Locate the cell with the specified text and output its [X, Y] center coordinate. 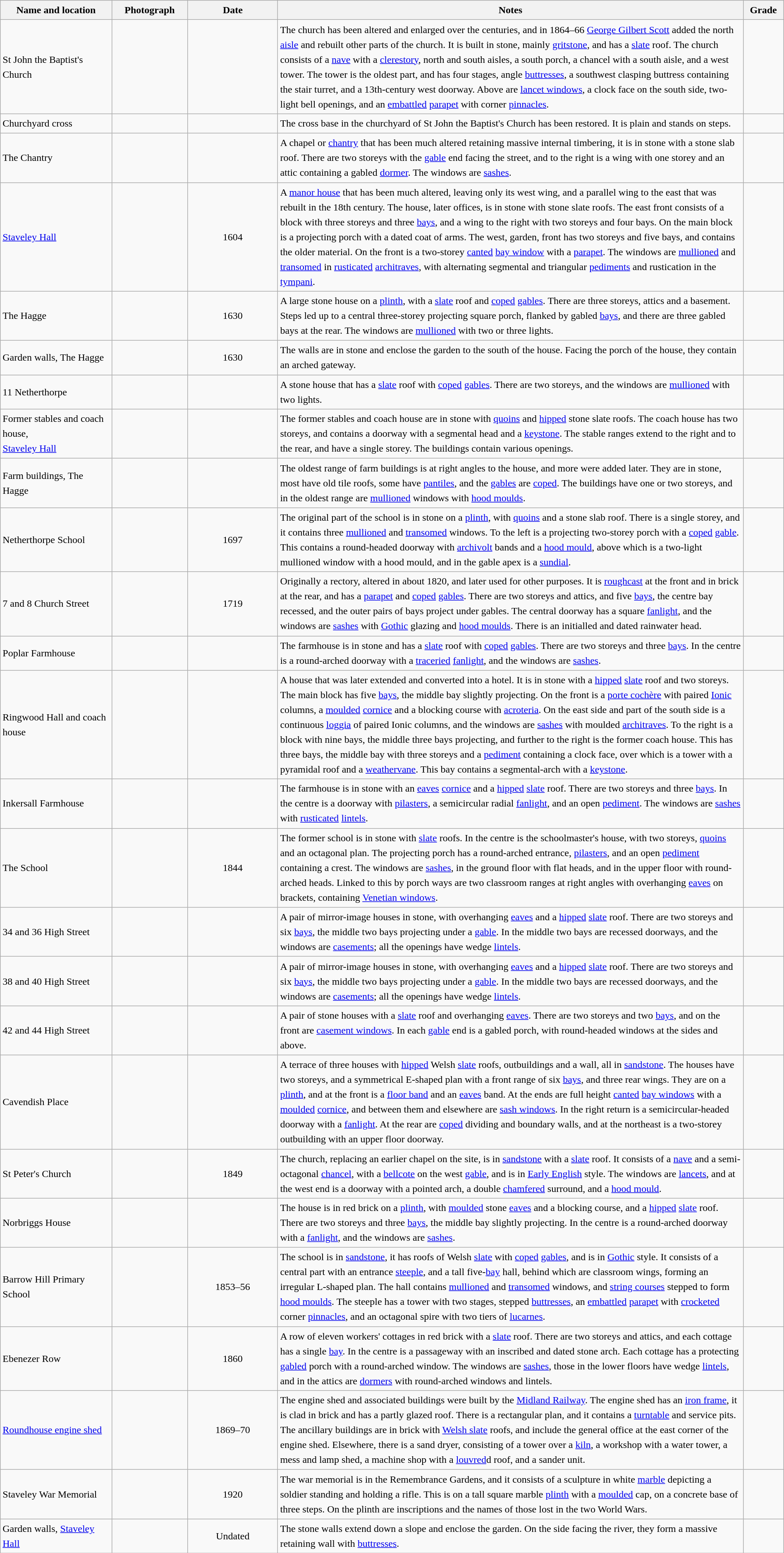
7 and 8 Church Street [56, 604]
Date [233, 10]
Photograph [150, 10]
Garden walls, The Hagge [56, 357]
Undated [233, 1536]
Farm buildings, The Hagge [56, 483]
Name and location [56, 10]
1719 [233, 604]
Norbriggs House [56, 1223]
Inkersall Farmhouse [56, 804]
42 and 44 High Street [56, 1031]
The Hagge [56, 316]
34 and 36 High Street [56, 932]
1604 [233, 237]
The Chantry [56, 158]
The walls are in stone and enclose the garden to the south of the house. Facing the porch of the house, they contain an arched gateway. [510, 357]
Churchyard cross [56, 123]
The School [56, 868]
38 and 40 High Street [56, 981]
Barrow Hill Primary School [56, 1287]
Cavendish Place [56, 1102]
1844 [233, 868]
1697 [233, 539]
The cross base in the churchyard of St John the Baptist's Church has been restored. It is plain and stands on steps. [510, 123]
11 Netherthorpe [56, 392]
A stone house that has a slate roof with coped gables. There are two storeys, and the windows are mullioned with two lights. [510, 392]
Ebenezer Row [56, 1358]
Staveley War Memorial [56, 1494]
Ringwood Hall and coach house [56, 725]
1853–56 [233, 1287]
St Peter's Church [56, 1174]
Notes [510, 10]
1869–70 [233, 1430]
1849 [233, 1174]
Former stables and coach house,Staveley Hall [56, 433]
Netherthorpe School [56, 539]
1860 [233, 1358]
Grade [763, 10]
St John the Baptist's Church [56, 67]
Garden walls, Staveley Hall [56, 1536]
1920 [233, 1494]
The stone walls extend down a slope and enclose the garden. On the side facing the river, they form a massive retaining wall with buttresses. [510, 1536]
Roundhouse engine shed [56, 1430]
Poplar Farmhouse [56, 653]
Staveley Hall [56, 237]
